From the cell containing the given text, extract its center point as [x, y] coordinate. 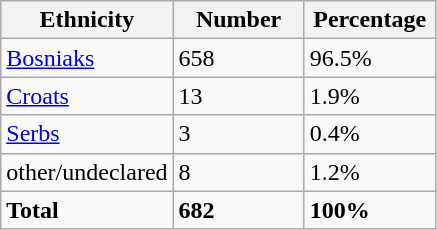
other/undeclared [87, 172]
Serbs [87, 134]
8 [238, 172]
Croats [87, 96]
96.5% [370, 58]
1.9% [370, 96]
682 [238, 210]
3 [238, 134]
100% [370, 210]
Total [87, 210]
658 [238, 58]
Ethnicity [87, 20]
Number [238, 20]
Percentage [370, 20]
13 [238, 96]
0.4% [370, 134]
1.2% [370, 172]
Bosniaks [87, 58]
